Determine the (X, Y) coordinate at the center of the cell enclosing the given text.  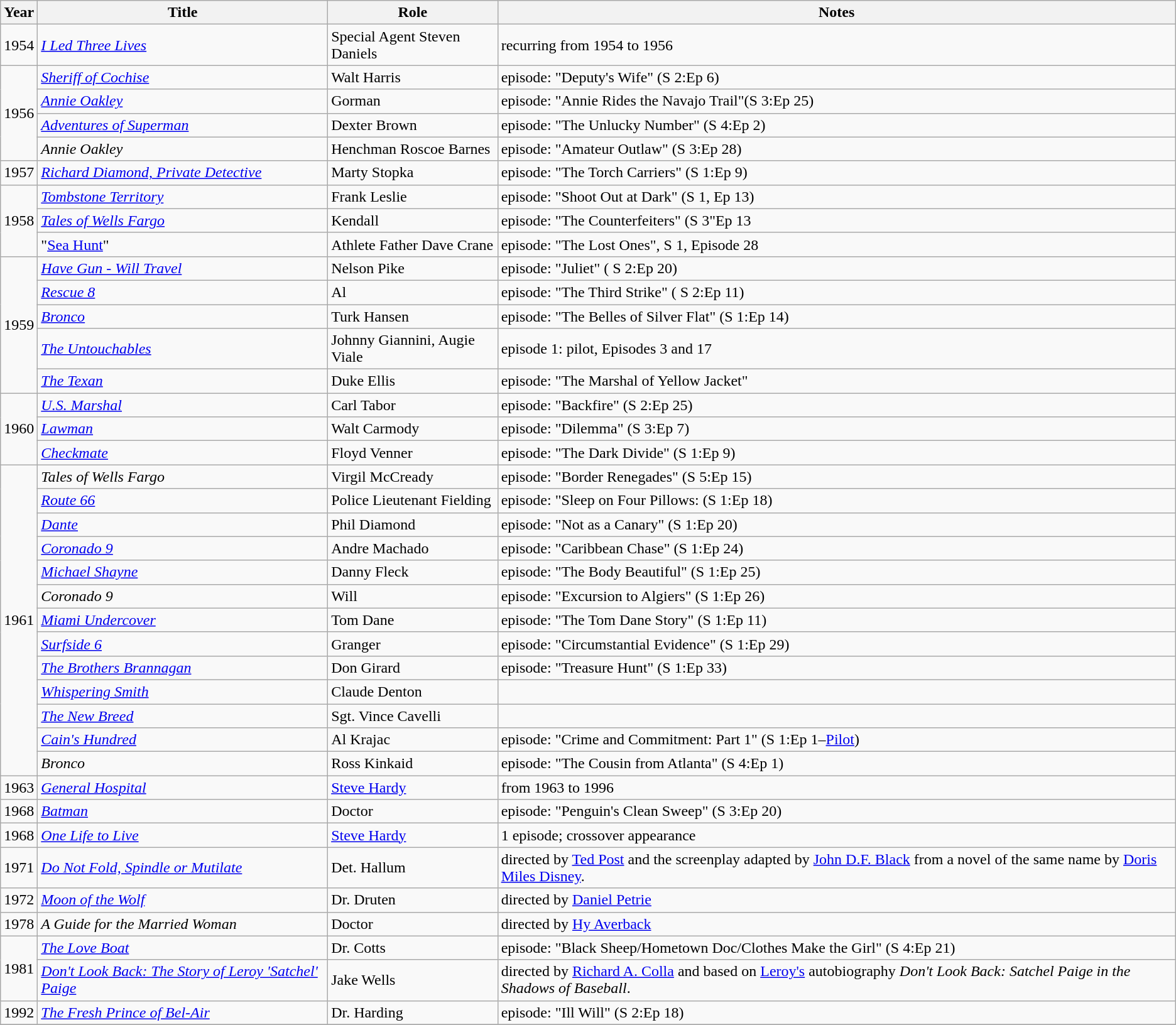
The Brothers Brannagan (183, 668)
U.S. Marshal (183, 405)
episode: "The Marshal of Yellow Jacket" (837, 381)
episode: "Juliet" ( S 2:Ep 20) (837, 268)
Year (19, 13)
episode: "The Cousin from Atlanta" (S 4:Ep 1) (837, 764)
The New Breed (183, 715)
The Fresh Prince of Bel-Air (183, 1012)
episode: "Black Sheep/Hometown Doc/Clothes Make the Girl" (S 4:Ep 21) (837, 948)
directed by Hy Averback (837, 924)
Al Krajac (413, 740)
episode: "The Belles of Silver Flat" (S 1:Ep 14) (837, 316)
Police Lieutenant Fielding (413, 501)
episode: "The Unlucky Number" (S 4:Ep 2) (837, 125)
Dante (183, 524)
1 episode; crossover appearance (837, 835)
1959 (19, 324)
episode: "Excursion to Algiers" (S 1:Ep 26) (837, 596)
1958 (19, 220)
Walt Carmody (413, 429)
One Life to Live (183, 835)
Route 66 (183, 501)
1971 (19, 868)
1960 (19, 429)
Frank Leslie (413, 197)
General Hospital (183, 788)
I Led Three Lives (183, 45)
Cain's Hundred (183, 740)
Tom Dane (413, 620)
episode: "The Dark Divide" (S 1:Ep 9) (837, 453)
episode: "Not as a Canary" (S 1:Ep 20) (837, 524)
1963 (19, 788)
The Untouchables (183, 349)
Virgil McCready (413, 477)
from 1963 to 1996 (837, 788)
episode: "Crime and Commitment: Part 1" (S 1:Ep 1–Pilot) (837, 740)
Henchman Roscoe Barnes (413, 149)
directed by Daniel Petrie (837, 900)
Ross Kinkaid (413, 764)
Duke Ellis (413, 381)
episode: "Treasure Hunt" (S 1:Ep 33) (837, 668)
Checkmate (183, 453)
episode: "The Body Beautiful" (S 1:Ep 25) (837, 572)
Surfside 6 (183, 644)
Nelson Pike (413, 268)
episode: "Dilemma" (S 3:Ep 7) (837, 429)
Floyd Venner (413, 453)
Role (413, 13)
1954 (19, 45)
Athlete Father Dave Crane (413, 244)
episode: "Ill Will" (S 2:Ep 18) (837, 1012)
Sgt. Vince Cavelli (413, 715)
Det. Hallum (413, 868)
Richard Diamond, Private Detective (183, 173)
The Love Boat (183, 948)
recurring from 1954 to 1956 (837, 45)
Moon of the Wolf (183, 900)
Phil Diamond (413, 524)
Dexter Brown (413, 125)
Do Not Fold, Spindle or Mutilate (183, 868)
directed by Richard A. Colla and based on Leroy's autobiography Don't Look Back: Satchel Paige in the Shadows of Baseball. (837, 980)
episode: "Circumstantial Evidence" (S 1:Ep 29) (837, 644)
episode: "Deputy's Wife" (S 2:Ep 6) (837, 77)
episode 1: pilot, Episodes 3 and 17 (837, 349)
episode: "The Lost Ones", S 1, Episode 28 (837, 244)
Andre Machado (413, 548)
episode: "Backfire" (S 2:Ep 25) (837, 405)
episode: "Amateur Outlaw" (S 3:Ep 28) (837, 149)
A Guide for the Married Woman (183, 924)
episode: "Penguin's Clean Sweep" (S 3:Ep 20) (837, 811)
directed by Ted Post and the screenplay adapted by John D.F. Black from a novel of the same name by Doris Miles Disney. (837, 868)
Al (413, 292)
episode: "Sleep on Four Pillows: (S 1:Ep 18) (837, 501)
Carl Tabor (413, 405)
Rescue 8 (183, 292)
Johnny Giannini, Augie Viale (413, 349)
Whispering Smith (183, 691)
Miami Undercover (183, 620)
1972 (19, 900)
Batman (183, 811)
Turk Hansen (413, 316)
Dr. Cotts (413, 948)
Claude Denton (413, 691)
episode: "The Third Strike" ( S 2:Ep 11) (837, 292)
Kendall (413, 220)
episode: "The Torch Carriers" (S 1:Ep 9) (837, 173)
Adventures of Superman (183, 125)
Tombstone Territory (183, 197)
The Texan (183, 381)
Jake Wells (413, 980)
Michael Shayne (183, 572)
episode: "Annie Rides the Navajo Trail"(S 3:Ep 25) (837, 101)
1961 (19, 621)
Granger (413, 644)
Walt Harris (413, 77)
"Sea Hunt" (183, 244)
Title (183, 13)
Will (413, 596)
Lawman (183, 429)
episode: "The Counterfeiters" (S 3"Ep 13 (837, 220)
Don't Look Back: The Story of Leroy 'Satchel' Paige (183, 980)
1992 (19, 1012)
Don Girard (413, 668)
Gorman (413, 101)
Special Agent Steven Daniels (413, 45)
episode: "Border Renegades" (S 5:Ep 15) (837, 477)
Notes (837, 13)
1956 (19, 113)
Have Gun - Will Travel (183, 268)
1978 (19, 924)
1957 (19, 173)
episode: "The Tom Dane Story" (S 1:Ep 11) (837, 620)
1981 (19, 968)
Marty Stopka (413, 173)
Danny Fleck (413, 572)
Sheriff of Cochise (183, 77)
Dr. Harding (413, 1012)
episode: "Shoot Out at Dark" (S 1, Ep 13) (837, 197)
episode: "Caribbean Chase" (S 1:Ep 24) (837, 548)
Dr. Druten (413, 900)
